Scan for the cell matching the given text and deliver its (x, y) coordinate at center. 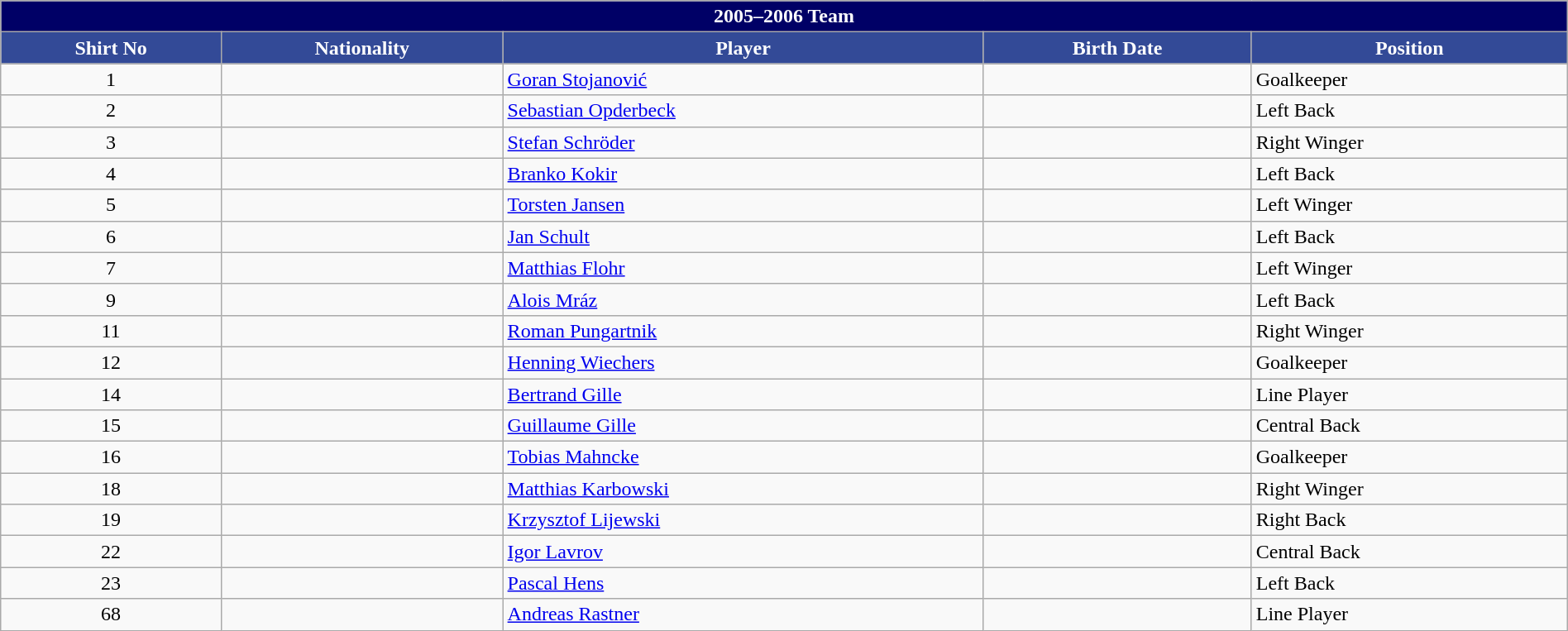
1 (111, 79)
16 (111, 457)
14 (111, 394)
Nationality (362, 48)
15 (111, 426)
Branko Kokir (743, 174)
22 (111, 552)
Roman Pungartnik (743, 331)
3 (111, 142)
Shirt No (111, 48)
Henning Wiechers (743, 362)
Position (1409, 48)
Krzysztof Lijewski (743, 520)
Stefan Schröder (743, 142)
2005–2006 Team (784, 17)
Guillaume Gille (743, 426)
Matthias Karbowski (743, 489)
Goran Stojanović (743, 79)
Torsten Jansen (743, 205)
4 (111, 174)
11 (111, 331)
Birth Date (1117, 48)
Player (743, 48)
23 (111, 583)
5 (111, 205)
Sebastian Opderbeck (743, 111)
Bertrand Gille (743, 394)
Alois Mráz (743, 299)
Right Back (1409, 520)
Andreas Rastner (743, 614)
12 (111, 362)
7 (111, 268)
Pascal Hens (743, 583)
9 (111, 299)
Tobias Mahncke (743, 457)
6 (111, 237)
19 (111, 520)
Matthias Flohr (743, 268)
68 (111, 614)
Jan Schult (743, 237)
18 (111, 489)
Igor Lavrov (743, 552)
2 (111, 111)
